Return (X, Y) of the center of cell containing provided text 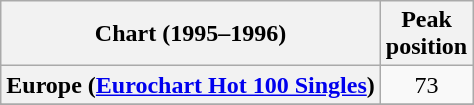
Europe (Eurochart Hot 100 Singles) (191, 85)
Peakposition (426, 34)
73 (426, 85)
Chart (1995–1996) (191, 34)
